Extract the [x, y] coordinate from the center of the cell holding the provided text.  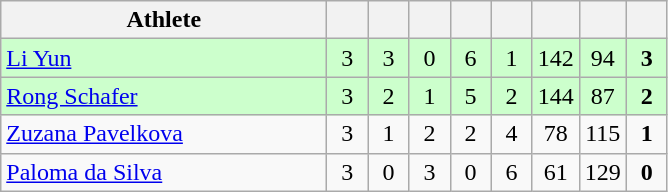
Zuzana Pavelkova [164, 134]
5 [470, 96]
129 [602, 172]
94 [602, 58]
Athlete [164, 20]
Li Yun [164, 58]
144 [556, 96]
Rong Schafer [164, 96]
87 [602, 96]
142 [556, 58]
61 [556, 172]
Paloma da Silva [164, 172]
78 [556, 134]
115 [602, 134]
4 [512, 134]
